Locate the cell with the specified text and output its [X, Y] center coordinate. 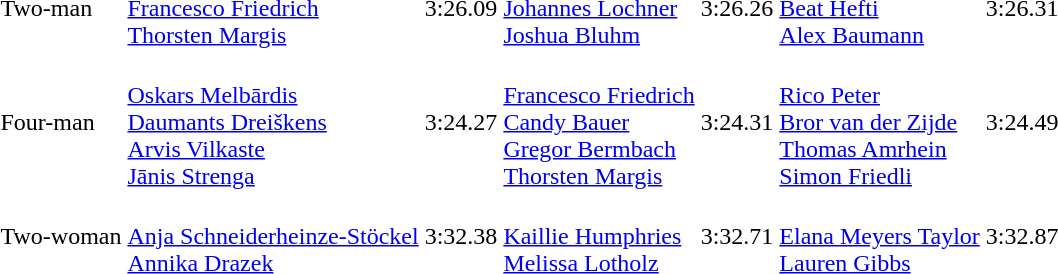
Francesco FriedrichCandy BauerGregor BermbachThorsten Margis [599, 122]
3:24.27 [461, 122]
Oskars MelbārdisDaumants DreiškensArvis VilkasteJānis Strenga [273, 122]
Rico PeterBror van der ZijdeThomas AmrheinSimon Friedli [880, 122]
3:24.31 [737, 122]
